Determine the (x, y) coordinate at the center of the cell enclosing the given text.  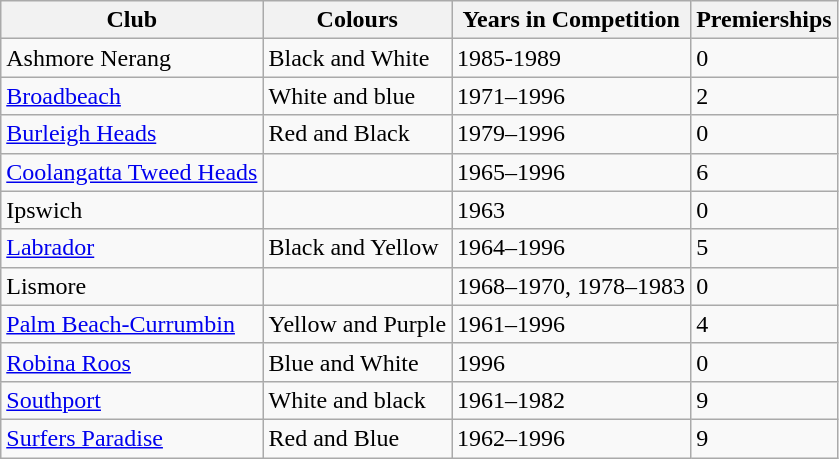
Lismore (132, 286)
Colours (358, 20)
1961–1996 (572, 324)
4 (764, 324)
2 (764, 96)
Red and Black (358, 134)
1964–1996 (572, 248)
1962–1996 (572, 438)
Surfers Paradise (132, 438)
Ashmore Nerang (132, 58)
Coolangatta Tweed Heads (132, 172)
Labrador (132, 248)
Ipswich (132, 210)
White and blue (358, 96)
1968–1970, 1978–1983 (572, 286)
Broadbeach (132, 96)
Burleigh Heads (132, 134)
1996 (572, 362)
Palm Beach-Currumbin (132, 324)
Yellow and Purple (358, 324)
Southport (132, 400)
1979–1996 (572, 134)
6 (764, 172)
Blue and White (358, 362)
Years in Competition (572, 20)
Black and White (358, 58)
Robina Roos (132, 362)
1971–1996 (572, 96)
Premierships (764, 20)
Black and Yellow (358, 248)
1963 (572, 210)
White and black (358, 400)
Club (132, 20)
1985-1989 (572, 58)
5 (764, 248)
Red and Blue (358, 438)
1965–1996 (572, 172)
1961–1982 (572, 400)
